Detect which cell encompasses the target text, then output its (x, y) center coordinate. 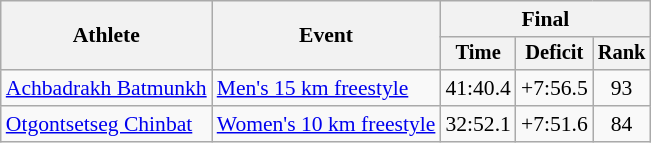
+7:51.6 (554, 124)
Otgontsetseg Chinbat (106, 124)
Athlete (106, 36)
+7:56.5 (554, 88)
Women's 10 km freestyle (326, 124)
32:52.1 (478, 124)
Men's 15 km freestyle (326, 88)
Rank (622, 54)
41:40.4 (478, 88)
Event (326, 36)
Achbadrakh Batmunkh (106, 88)
93 (622, 88)
Time (478, 54)
Deficit (554, 54)
Final (545, 19)
84 (622, 124)
